Capture the cell that displays the provided text and extract its (X, Y) central coordinate. 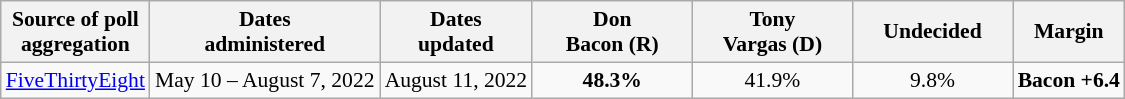
Undecided (932, 32)
Margin (1069, 32)
41.9% (772, 80)
Datesupdated (456, 32)
August 11, 2022 (456, 80)
FiveThirtyEight (76, 80)
9.8% (932, 80)
Source of pollaggregation (76, 32)
TonyVargas (D) (772, 32)
Bacon +6.4 (1069, 80)
May 10 – August 7, 2022 (265, 80)
Datesadministered (265, 32)
48.3% (612, 80)
DonBacon (R) (612, 32)
